Search for the cell housing the specified text and yield its (X, Y) center coordinate. 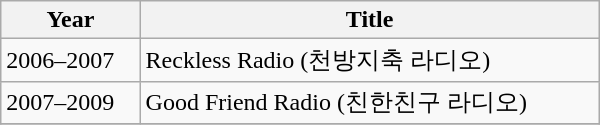
Year (70, 20)
Title (370, 20)
2007–2009 (70, 102)
2006–2007 (70, 60)
Reckless Radio (천방지축 라디오) (370, 60)
Good Friend Radio (친한친구 라디오) (370, 102)
